Pinpoint the cell where the given text exists, returning its (X, Y) midpoint coordinate. 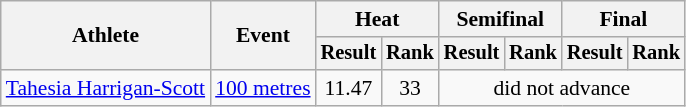
Athlete (106, 36)
did not advance (562, 88)
Final (624, 19)
100 metres (262, 88)
Semifinal (500, 19)
Tahesia Harrigan-Scott (106, 88)
Heat (378, 19)
11.47 (349, 88)
33 (410, 88)
Event (262, 36)
